Scan for the cell matching the given text and deliver its (x, y) coordinate at center. 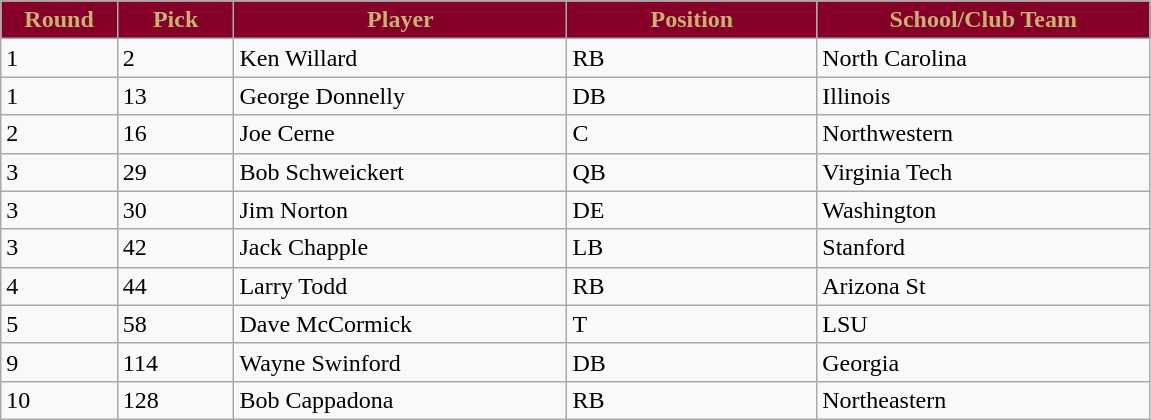
LB (692, 248)
128 (176, 400)
C (692, 134)
School/Club Team (984, 20)
58 (176, 324)
5 (60, 324)
Larry Todd (400, 286)
Position (692, 20)
10 (60, 400)
T (692, 324)
Joe Cerne (400, 134)
Arizona St (984, 286)
QB (692, 172)
Jim Norton (400, 210)
Player (400, 20)
29 (176, 172)
Ken Willard (400, 58)
George Donnelly (400, 96)
Jack Chapple (400, 248)
Northeastern (984, 400)
16 (176, 134)
DE (692, 210)
44 (176, 286)
North Carolina (984, 58)
42 (176, 248)
Wayne Swinford (400, 362)
Northwestern (984, 134)
Bob Cappadona (400, 400)
LSU (984, 324)
30 (176, 210)
Washington (984, 210)
Bob Schweickert (400, 172)
Stanford (984, 248)
13 (176, 96)
4 (60, 286)
Round (60, 20)
Georgia (984, 362)
114 (176, 362)
Illinois (984, 96)
9 (60, 362)
Dave McCormick (400, 324)
Pick (176, 20)
Virginia Tech (984, 172)
